Detect which cell encompasses the target text, then output its (X, Y) center coordinate. 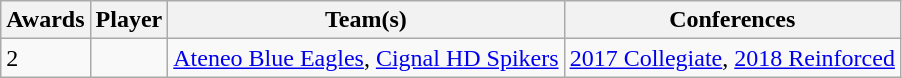
Player (129, 20)
Conferences (732, 20)
Awards (46, 20)
2017 Collegiate, 2018 Reinforced (732, 58)
2 (46, 58)
Team(s) (366, 20)
Ateneo Blue Eagles, Cignal HD Spikers (366, 58)
